Search for the cell housing the specified text and yield its [X, Y] center coordinate. 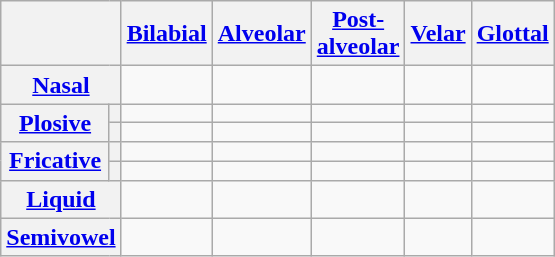
Liquid [61, 199]
Semivowel [61, 237]
Velar [438, 34]
Nasal [61, 85]
Glottal [512, 34]
Alveolar [262, 34]
Bilabial [166, 34]
Plosive [56, 123]
Post-alveolar [358, 34]
Fricative [56, 161]
